Detect which cell encompasses the target text, then output its [x, y] center coordinate. 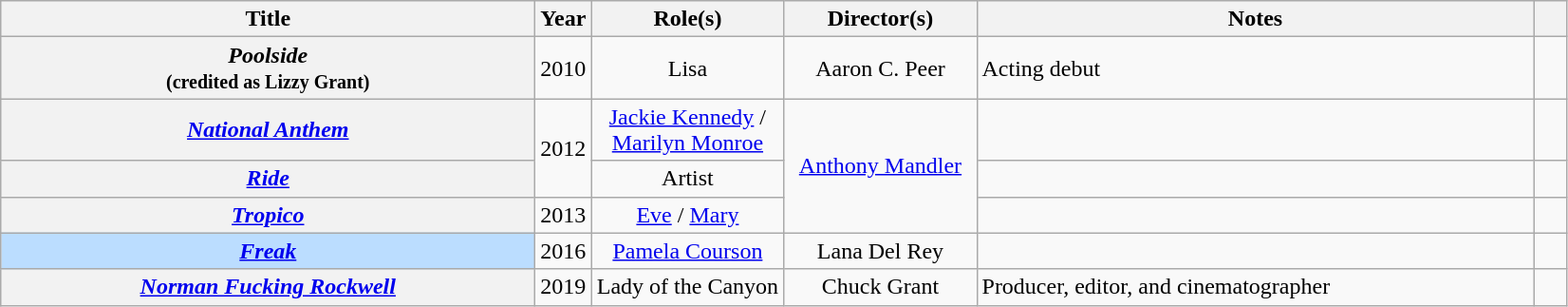
Aaron C. Peer [881, 68]
Director(s) [881, 19]
2010 [564, 68]
Eve / Mary [687, 215]
2019 [564, 287]
Artist [687, 179]
Year [564, 19]
Acting debut [1255, 68]
Role(s) [687, 19]
Lady of the Canyon [687, 287]
2012 [564, 148]
Anthony Mandler [881, 165]
2016 [564, 251]
Tropico [268, 215]
Notes [1255, 19]
Poolside(credited as Lizzy Grant) [268, 68]
Ride [268, 179]
Jackie Kennedy / Marilyn Monroe [687, 129]
Chuck Grant [881, 287]
Freak [268, 251]
Lana Del Rey [881, 251]
2013 [564, 215]
National Anthem [268, 129]
Producer, editor, and cinematographer [1255, 287]
Pamela Courson [687, 251]
Title [268, 19]
Lisa [687, 68]
Norman Fucking Rockwell [268, 287]
